Capture the cell that displays the provided text and extract its [x, y] central coordinate. 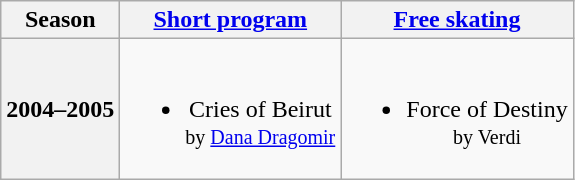
2004–2005 [60, 109]
Cries of Beirut by Dana Dragomir [230, 109]
Force of Destiny by Verdi [457, 109]
Free skating [457, 20]
Season [60, 20]
Short program [230, 20]
